Identify which cell holds the provided text, then report its [x, y] central coordinate. 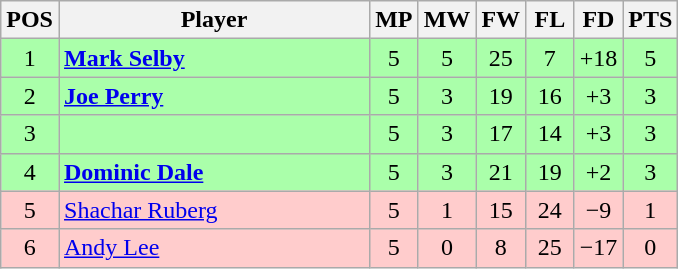
4 [30, 172]
MP [394, 20]
MW [447, 20]
Player [214, 20]
FL [550, 20]
2 [30, 96]
+2 [598, 172]
+18 [598, 58]
24 [550, 210]
6 [30, 248]
7 [550, 58]
Andy Lee [214, 248]
FD [598, 20]
Dominic Dale [214, 172]
21 [501, 172]
Mark Selby [214, 58]
16 [550, 96]
Joe Perry [214, 96]
8 [501, 248]
−9 [598, 210]
POS [30, 20]
15 [501, 210]
17 [501, 134]
PTS [650, 20]
Shachar Ruberg [214, 210]
FW [501, 20]
14 [550, 134]
−17 [598, 248]
